Search for the cell housing the specified text and yield its (X, Y) center coordinate. 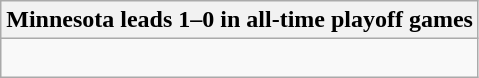
Minnesota leads 1–0 in all-time playoff games (240, 20)
